Scan for the cell matching the given text and deliver its (x, y) coordinate at center. 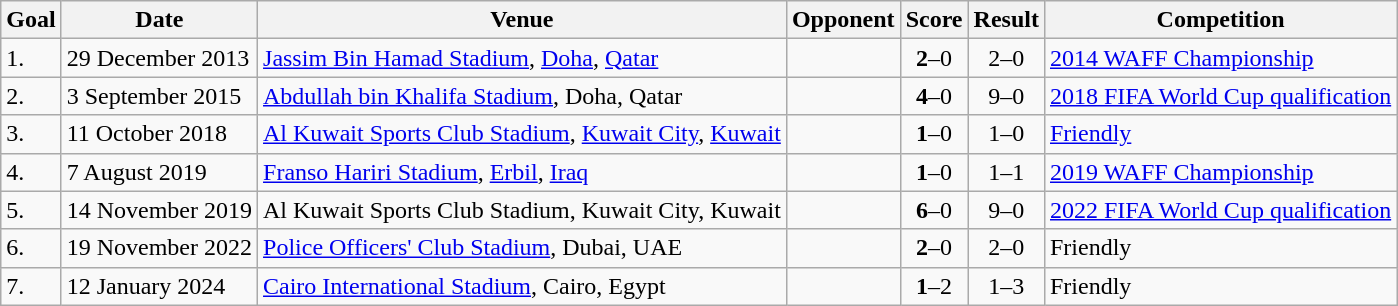
1–1 (1006, 172)
Score (934, 20)
6–0 (934, 210)
Venue (522, 20)
7. (31, 286)
Competition (1220, 20)
7 August 2019 (159, 172)
2022 FIFA World Cup qualification (1220, 210)
Abdullah bin Khalifa Stadium, Doha, Qatar (522, 96)
Franso Hariri Stadium, Erbil, Iraq (522, 172)
14 November 2019 (159, 210)
3 September 2015 (159, 96)
Date (159, 20)
1–2 (934, 286)
4. (31, 172)
29 December 2013 (159, 58)
2018 FIFA World Cup qualification (1220, 96)
Goal (31, 20)
5. (31, 210)
1–3 (1006, 286)
1. (31, 58)
4–0 (934, 96)
Jassim Bin Hamad Stadium, Doha, Qatar (522, 58)
2019 WAFF Championship (1220, 172)
2. (31, 96)
2014 WAFF Championship (1220, 58)
6. (31, 248)
Result (1006, 20)
12 January 2024 (159, 286)
11 October 2018 (159, 134)
19 November 2022 (159, 248)
Cairo International Stadium, Cairo, Egypt (522, 286)
Police Officers' Club Stadium, Dubai, UAE (522, 248)
3. (31, 134)
Opponent (843, 20)
